Output the (X, Y) coordinate of the center of the cell containing the given text.  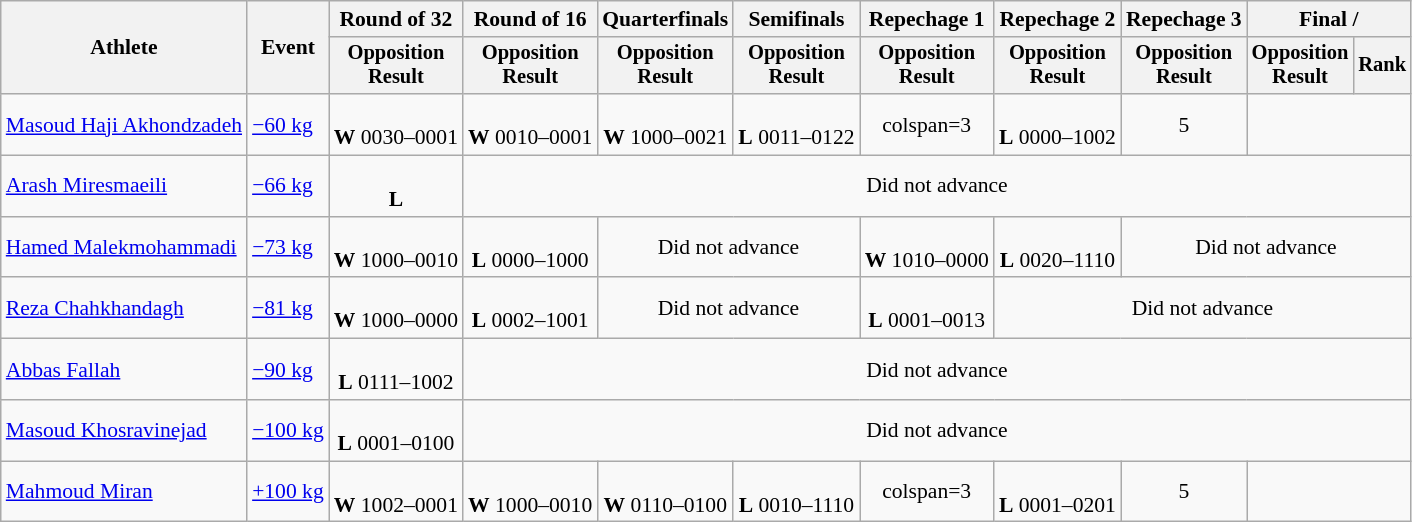
L (396, 186)
W 1000–0021 (665, 124)
−100 kg (288, 430)
W 0010–0001 (530, 124)
Hamed Malekmohammadi (124, 248)
Repechage 2 (1058, 19)
Round of 32 (396, 19)
Event (288, 48)
Abbas Fallah (124, 370)
L 0000–1000 (530, 248)
L 0111–1002 (396, 370)
−81 kg (288, 308)
−66 kg (288, 186)
L 0020–1110 (1058, 248)
Quarterfinals (665, 19)
+100 kg (288, 492)
W 0110–0100 (665, 492)
Masoud Khosravinejad (124, 430)
Final / (1329, 19)
W 1002–0001 (396, 492)
L 0011–0122 (796, 124)
−90 kg (288, 370)
−73 kg (288, 248)
W 1000–0000 (396, 308)
Rank (1382, 66)
W 1010–0000 (927, 248)
L 0001–0100 (396, 430)
Mahmoud Miran (124, 492)
L 0001–0013 (927, 308)
L 0000–1002 (1058, 124)
−60 kg (288, 124)
Reza Chahkhandagh (124, 308)
Repechage 3 (1184, 19)
Round of 16 (530, 19)
Arash Miresmaeili (124, 186)
Masoud Haji Akhondzadeh (124, 124)
W 0030–0001 (396, 124)
Athlete (124, 48)
L 0002–1001 (530, 308)
L 0001–0201 (1058, 492)
Repechage 1 (927, 19)
L 0010–1110 (796, 492)
Semifinals (796, 19)
